From the cell containing the given text, extract its center point as (x, y) coordinate. 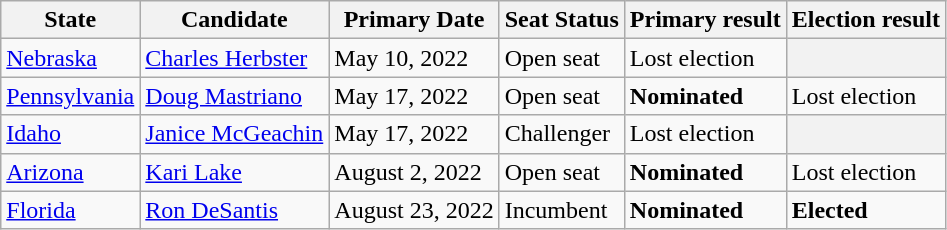
Primary result (705, 20)
Ron DeSantis (234, 210)
Idaho (70, 134)
Doug Mastriano (234, 96)
Candidate (234, 20)
August 23, 2022 (414, 210)
Incumbent (562, 210)
Elected (866, 210)
Primary Date (414, 20)
August 2, 2022 (414, 172)
Nebraska (70, 58)
Pennsylvania (70, 96)
Charles Herbster (234, 58)
Challenger (562, 134)
May 10, 2022 (414, 58)
Arizona (70, 172)
Kari Lake (234, 172)
Janice McGeachin (234, 134)
Seat Status (562, 20)
Florida (70, 210)
Election result (866, 20)
State (70, 20)
